Detect which cell encompasses the target text, then output its [x, y] center coordinate. 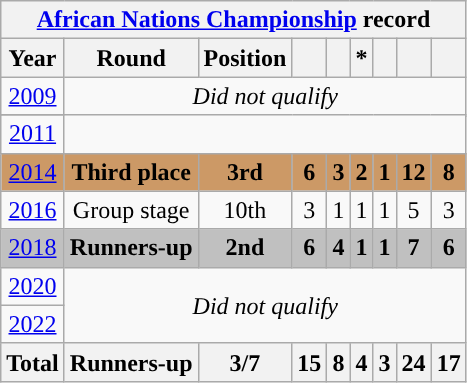
2009 [33, 96]
Round [131, 58]
Year [33, 58]
7 [414, 248]
2011 [33, 134]
Position [245, 58]
2020 [33, 286]
15 [310, 362]
2 [362, 172]
2016 [33, 210]
2nd [245, 248]
10th [245, 210]
Third place [131, 172]
17 [448, 362]
Total [33, 362]
3rd [245, 172]
5 [414, 210]
African Nations Championship record [234, 20]
2018 [33, 248]
24 [414, 362]
3/7 [245, 362]
Group stage [131, 210]
2022 [33, 324]
2014 [33, 172]
12 [414, 172]
* [362, 58]
